Pinpoint the cell where the given text exists, returning its (X, Y) midpoint coordinate. 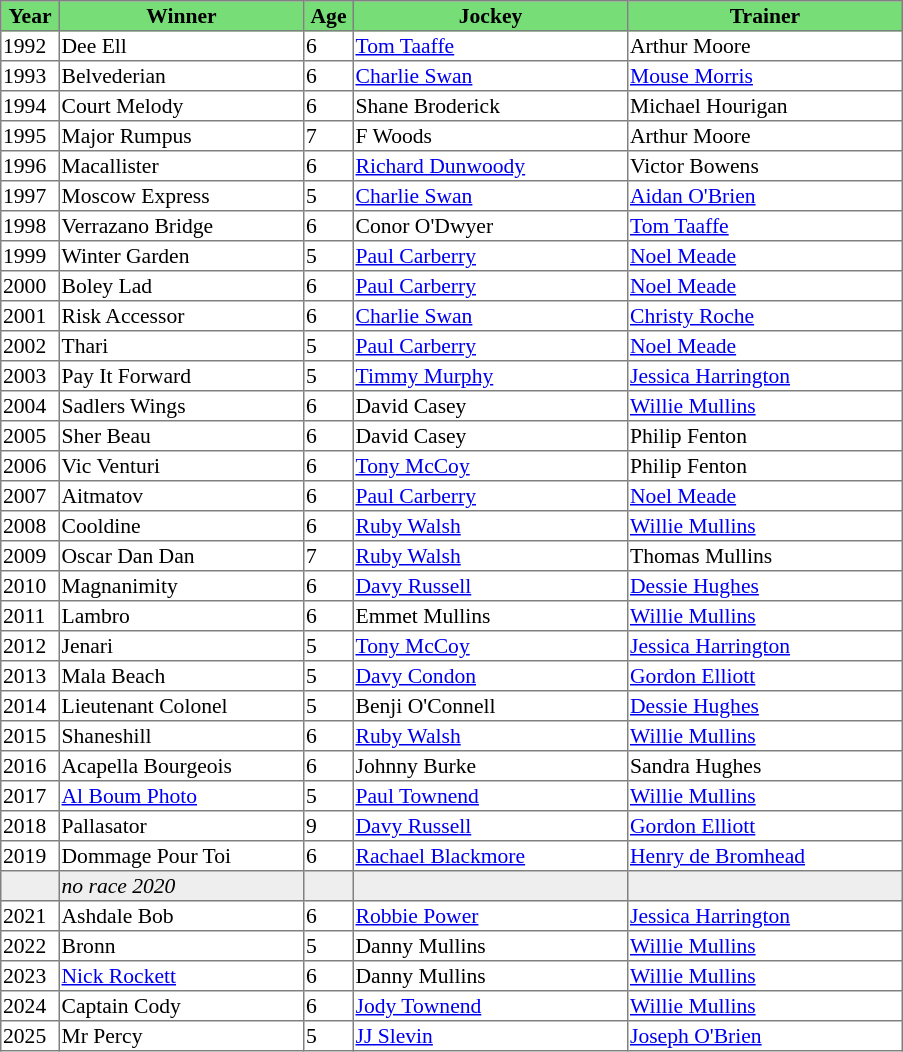
Al Boum Photo (181, 796)
Ashdale Bob (181, 916)
Paul Townend (490, 796)
Oscar Dan Dan (181, 556)
2001 (30, 316)
Sher Beau (181, 436)
Dee Ell (181, 46)
JJ Slevin (490, 1036)
2007 (30, 496)
Mr Percy (181, 1036)
2023 (30, 976)
Macallister (181, 166)
Jenari (181, 646)
2014 (30, 706)
2000 (30, 286)
Jockey (490, 16)
Lieutenant Colonel (181, 706)
Mouse Morris (765, 76)
1996 (30, 166)
Pay It Forward (181, 376)
2012 (30, 646)
Belvederian (181, 76)
2022 (30, 946)
Winter Garden (181, 256)
2010 (30, 586)
Emmet Mullins (490, 616)
Bronn (181, 946)
2003 (30, 376)
2021 (30, 916)
Christy Roche (765, 316)
Sandra Hughes (765, 766)
2011 (30, 616)
Acapella Bourgeois (181, 766)
Major Rumpus (181, 136)
Rachael Blackmore (490, 856)
Aitmatov (181, 496)
9 (329, 826)
Captain Cody (181, 1006)
Pallasator (181, 826)
Timmy Murphy (490, 376)
Year (30, 16)
Trainer (765, 16)
Jody Townend (490, 1006)
2025 (30, 1036)
Verrazano Bridge (181, 226)
Thomas Mullins (765, 556)
1999 (30, 256)
1994 (30, 106)
Vic Venturi (181, 466)
F Woods (490, 136)
Conor O'Dwyer (490, 226)
2004 (30, 406)
Winner (181, 16)
1997 (30, 196)
Victor Bowens (765, 166)
2015 (30, 736)
Benji O'Connell (490, 706)
2019 (30, 856)
2018 (30, 826)
Shaneshill (181, 736)
Dommage Pour Toi (181, 856)
Moscow Express (181, 196)
2024 (30, 1006)
Mala Beach (181, 676)
1992 (30, 46)
Boley Lad (181, 286)
Johnny Burke (490, 766)
Age (329, 16)
Court Melody (181, 106)
Nick Rockett (181, 976)
Michael Hourigan (765, 106)
2006 (30, 466)
Henry de Bromhead (765, 856)
Aidan O'Brien (765, 196)
1995 (30, 136)
Shane Broderick (490, 106)
2002 (30, 346)
Richard Dunwoody (490, 166)
1993 (30, 76)
no race 2020 (181, 886)
Joseph O'Brien (765, 1036)
Cooldine (181, 526)
Robbie Power (490, 916)
2008 (30, 526)
Lambro (181, 616)
2016 (30, 766)
Davy Condon (490, 676)
2013 (30, 676)
Risk Accessor (181, 316)
2017 (30, 796)
Magnanimity (181, 586)
1998 (30, 226)
Thari (181, 346)
2005 (30, 436)
Sadlers Wings (181, 406)
2009 (30, 556)
